Locate the cell with the specified text and output its (x, y) center coordinate. 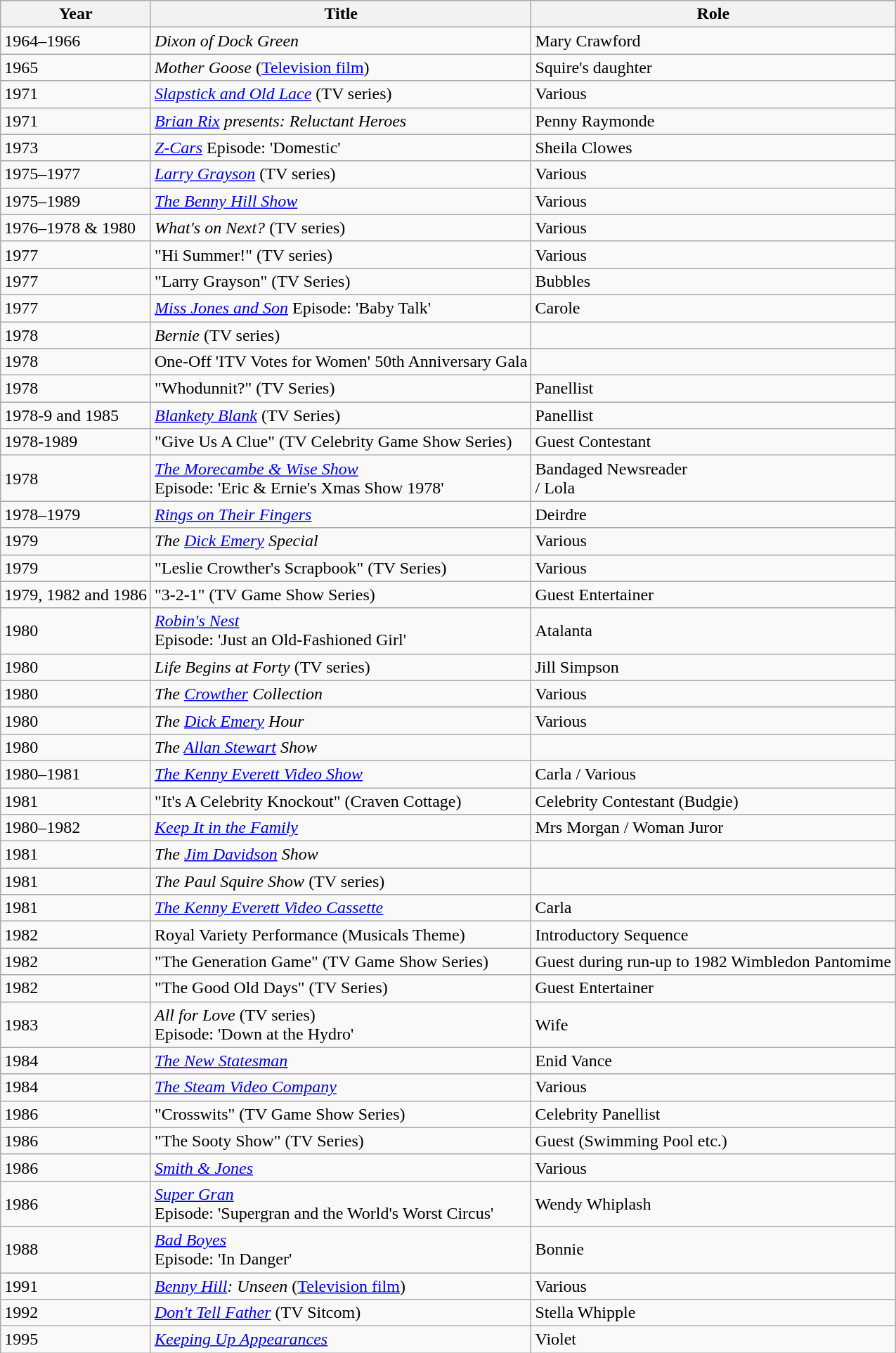
Blankety Blank (TV Series) (340, 415)
The Kenny Everett Video Show (340, 774)
Guest during run-up to 1982 Wimbledon Pantomime (713, 962)
Bad BoyesEpisode: 'In Danger' (340, 1250)
Role (713, 14)
Robin's NestEpisode: 'Just an Old-Fashioned Girl' (340, 631)
The Dick Emery Hour (340, 720)
Benny Hill: Unseen (Television film) (340, 1286)
1978-9 and 1985 (76, 415)
1973 (76, 148)
Z-Cars Episode: 'Domestic' (340, 148)
1980–1981 (76, 774)
Mother Goose (Television film) (340, 67)
The Dick Emery Special (340, 541)
1995 (76, 1340)
Atalanta (713, 631)
Carole (713, 308)
1978–1979 (76, 514)
Celebrity Contestant (Budgie) (713, 801)
The Paul Squire Show (TV series) (340, 881)
1965 (76, 67)
"Whodunnit?" (TV Series) (340, 389)
1991 (76, 1286)
Bernie (TV series) (340, 335)
Rings on Their Fingers (340, 514)
Sheila Clowes (713, 148)
1980–1982 (76, 828)
Deirdre (713, 514)
"Give Us A Clue" (TV Celebrity Game Show Series) (340, 442)
The Jim Davidson Show (340, 855)
1976–1978 & 1980 (76, 228)
Keep It in the Family (340, 828)
The Kenny Everett Video Cassette (340, 908)
Brian Rix presents: Reluctant Heroes (340, 121)
The Steam Video Company (340, 1087)
"Crosswits" (TV Game Show Series) (340, 1114)
Wife (713, 1025)
Carla (713, 908)
Penny Raymonde (713, 121)
The Benny Hill Show (340, 201)
Violet (713, 1340)
Jill Simpson (713, 667)
Mary Crawford (713, 41)
Smith & Jones (340, 1167)
The Crowther Collection (340, 694)
One-Off 'ITV Votes for Women' 50th Anniversary Gala (340, 362)
What's on Next? (TV series) (340, 228)
Carla / Various (713, 774)
The Allan Stewart Show (340, 747)
Guest (Swimming Pool etc.) (713, 1141)
1964–1966 (76, 41)
1992 (76, 1313)
Bandaged Newsreader/ Lola (713, 478)
"It's A Celebrity Knockout" (Craven Cottage) (340, 801)
Dixon of Dock Green (340, 41)
Title (340, 14)
"Larry Grayson" (TV Series) (340, 281)
Year (76, 14)
Introductory Sequence (713, 935)
Keeping Up Appearances (340, 1340)
1975–1989 (76, 201)
"Hi Summer!" (TV series) (340, 254)
Super GranEpisode: 'Supergran and the World's Worst Circus' (340, 1203)
Royal Variety Performance (Musicals Theme) (340, 935)
Bubbles (713, 281)
Slapstick and Old Lace (TV series) (340, 94)
Life Begins at Forty (TV series) (340, 667)
Celebrity Panellist (713, 1114)
Wendy Whiplash (713, 1203)
Enid Vance (713, 1061)
The Morecambe & Wise ShowEpisode: 'Eric & Ernie's Xmas Show 1978' (340, 478)
1978-1989 (76, 442)
1979, 1982 and 1986 (76, 595)
All for Love (TV series)Episode: 'Down at the Hydro' (340, 1025)
1983 (76, 1025)
"Leslie Crowther's Scrapbook" (TV Series) (340, 568)
Guest Contestant (713, 442)
Mrs Morgan / Woman Juror (713, 828)
Stella Whipple (713, 1313)
"The Good Old Days" (TV Series) (340, 988)
"The Sooty Show" (TV Series) (340, 1141)
Miss Jones and Son Episode: 'Baby Talk' (340, 308)
The New Statesman (340, 1061)
Larry Grayson (TV series) (340, 174)
1988 (76, 1250)
1975–1977 (76, 174)
Bonnie (713, 1250)
"3-2-1" (TV Game Show Series) (340, 595)
"The Generation Game" (TV Game Show Series) (340, 962)
Squire's daughter (713, 67)
Don't Tell Father (TV Sitcom) (340, 1313)
